Locate the cell with the specified text and output its [x, y] center coordinate. 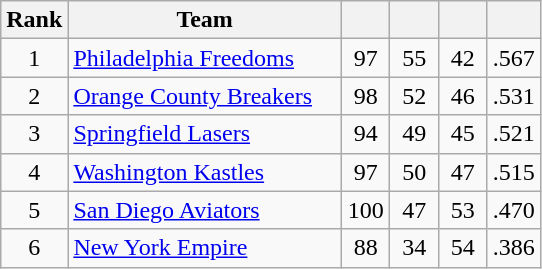
2 [34, 96]
6 [34, 248]
34 [414, 248]
.515 [514, 172]
.531 [514, 96]
55 [414, 58]
.470 [514, 210]
New York Empire [205, 248]
42 [464, 58]
.521 [514, 134]
Springfield Lasers [205, 134]
54 [464, 248]
San Diego Aviators [205, 210]
98 [366, 96]
4 [34, 172]
1 [34, 58]
100 [366, 210]
Orange County Breakers [205, 96]
Rank [34, 20]
88 [366, 248]
3 [34, 134]
53 [464, 210]
49 [414, 134]
Philadelphia Freedoms [205, 58]
Washington Kastles [205, 172]
.386 [514, 248]
45 [464, 134]
Team [205, 20]
5 [34, 210]
94 [366, 134]
52 [414, 96]
.567 [514, 58]
46 [464, 96]
50 [414, 172]
